Determine the [X, Y] coordinate at the center of the cell enclosing the given text.  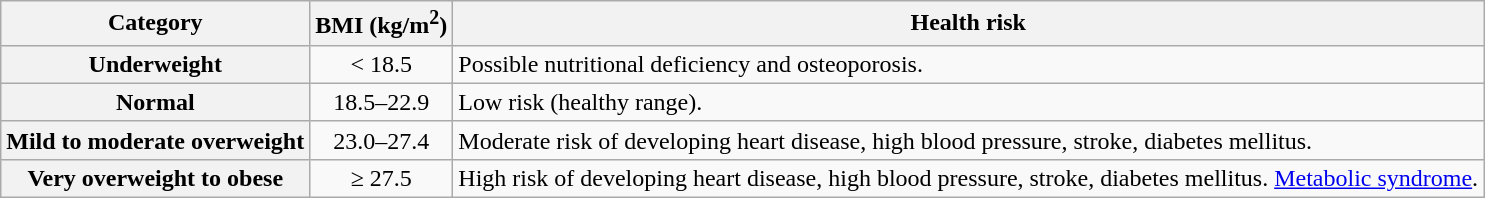
High risk of developing heart disease, high blood pressure, stroke, diabetes mellitus. Metabolic syndrome. [968, 178]
Very overweight to obese [156, 178]
23.0–27.4 [382, 140]
Low risk (healthy range). [968, 102]
Moderate risk of developing heart disease, high blood pressure, stroke, diabetes mellitus. [968, 140]
Health risk [968, 24]
Mild to moderate overweight [156, 140]
18.5–22.9 [382, 102]
Possible nutritional deficiency and osteoporosis. [968, 64]
Category [156, 24]
≥ 27.5 [382, 178]
Underweight [156, 64]
BMI (kg/m2) [382, 24]
Normal [156, 102]
< 18.5 [382, 64]
